Return the [X, Y] coordinate for the center point of the cell that contains the specified text.  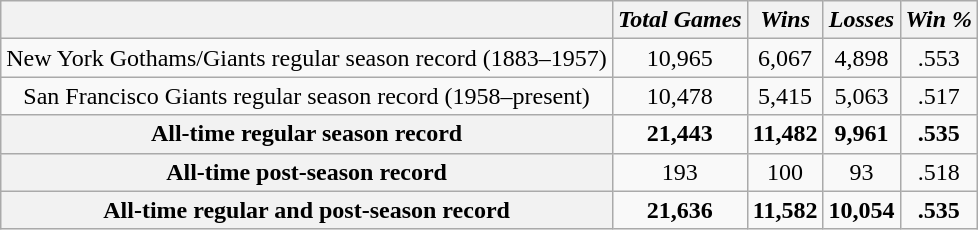
5,063 [862, 96]
All-time regular and post-season record [307, 210]
100 [785, 172]
9,961 [862, 134]
4,898 [862, 58]
Total Games [680, 20]
Losses [862, 20]
All-time regular season record [307, 134]
.517 [939, 96]
5,415 [785, 96]
10,478 [680, 96]
.553 [939, 58]
21,636 [680, 210]
All-time post-season record [307, 172]
6,067 [785, 58]
New York Gothams/Giants regular season record (1883–1957) [307, 58]
10,965 [680, 58]
193 [680, 172]
10,054 [862, 210]
Win % [939, 20]
11,482 [785, 134]
Wins [785, 20]
San Francisco Giants regular season record (1958–present) [307, 96]
.518 [939, 172]
93 [862, 172]
11,582 [785, 210]
21,443 [680, 134]
